From the cell containing the given text, extract its center point as [X, Y] coordinate. 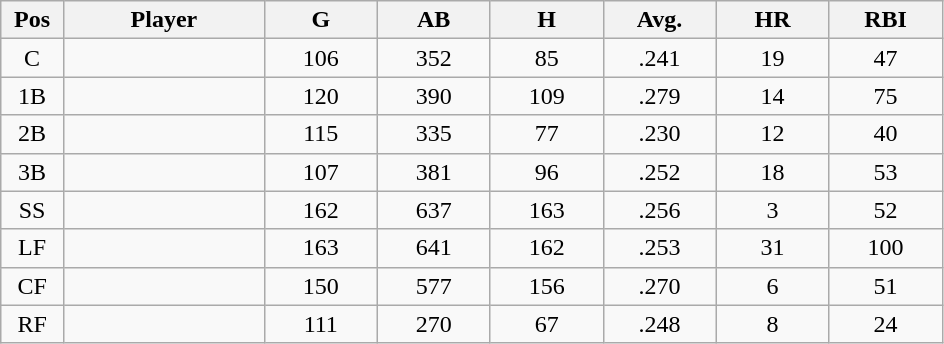
1B [32, 96]
577 [434, 286]
H [546, 20]
SS [32, 210]
24 [886, 324]
Avg. [660, 20]
100 [886, 248]
381 [434, 172]
.252 [660, 172]
19 [772, 58]
18 [772, 172]
Pos [32, 20]
52 [886, 210]
637 [434, 210]
Player [164, 20]
31 [772, 248]
335 [434, 134]
40 [886, 134]
150 [320, 286]
LF [32, 248]
3B [32, 172]
2B [32, 134]
106 [320, 58]
.270 [660, 286]
3 [772, 210]
109 [546, 96]
390 [434, 96]
156 [546, 286]
120 [320, 96]
14 [772, 96]
C [32, 58]
115 [320, 134]
352 [434, 58]
.230 [660, 134]
77 [546, 134]
53 [886, 172]
HR [772, 20]
641 [434, 248]
75 [886, 96]
111 [320, 324]
107 [320, 172]
AB [434, 20]
67 [546, 324]
85 [546, 58]
RF [32, 324]
.256 [660, 210]
.279 [660, 96]
12 [772, 134]
6 [772, 286]
51 [886, 286]
47 [886, 58]
270 [434, 324]
8 [772, 324]
.241 [660, 58]
RBI [886, 20]
.253 [660, 248]
96 [546, 172]
CF [32, 286]
.248 [660, 324]
G [320, 20]
